Detect which cell encompasses the target text, then output its [x, y] center coordinate. 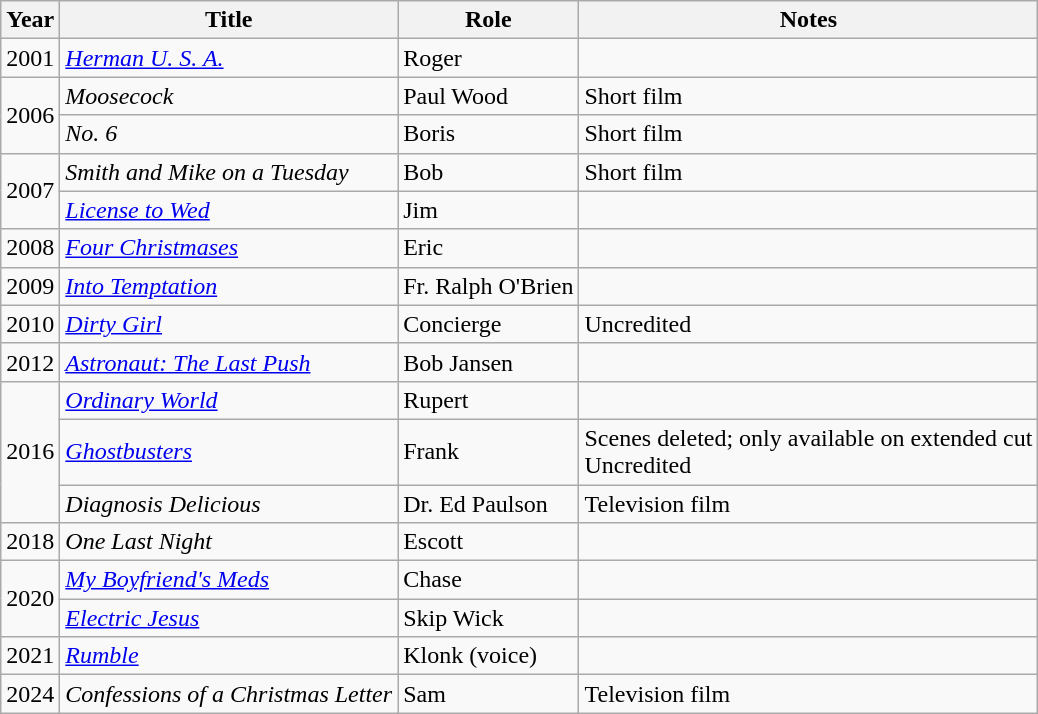
Frank [488, 452]
Dirty Girl [229, 324]
Four Christmases [229, 248]
One Last Night [229, 542]
2010 [30, 324]
Skip Wick [488, 618]
Boris [488, 134]
Ordinary World [229, 400]
Fr. Ralph O'Brien [488, 286]
Uncredited [808, 324]
Escott [488, 542]
Ghostbusters [229, 452]
Moosecock [229, 96]
My Boyfriend's Meds [229, 580]
Notes [808, 20]
2006 [30, 115]
Concierge [488, 324]
2012 [30, 362]
2020 [30, 599]
Confessions of a Christmas Letter [229, 694]
No. 6 [229, 134]
2007 [30, 191]
Rumble [229, 656]
Astronaut: The Last Push [229, 362]
Scenes deleted; only available on extended cutUncredited [808, 452]
Diagnosis Delicious [229, 503]
2016 [30, 452]
Klonk (voice) [488, 656]
2021 [30, 656]
Eric [488, 248]
Electric Jesus [229, 618]
Chase [488, 580]
Role [488, 20]
Smith and Mike on a Tuesday [229, 172]
Rupert [488, 400]
2001 [30, 58]
Jim [488, 210]
Year [30, 20]
Bob Jansen [488, 362]
Herman U. S. A. [229, 58]
2024 [30, 694]
Dr. Ed Paulson [488, 503]
2009 [30, 286]
Bob [488, 172]
Title [229, 20]
2008 [30, 248]
Paul Wood [488, 96]
Roger [488, 58]
License to Wed [229, 210]
Into Temptation [229, 286]
Sam [488, 694]
2018 [30, 542]
